Return [X, Y] of the center of cell containing provided text 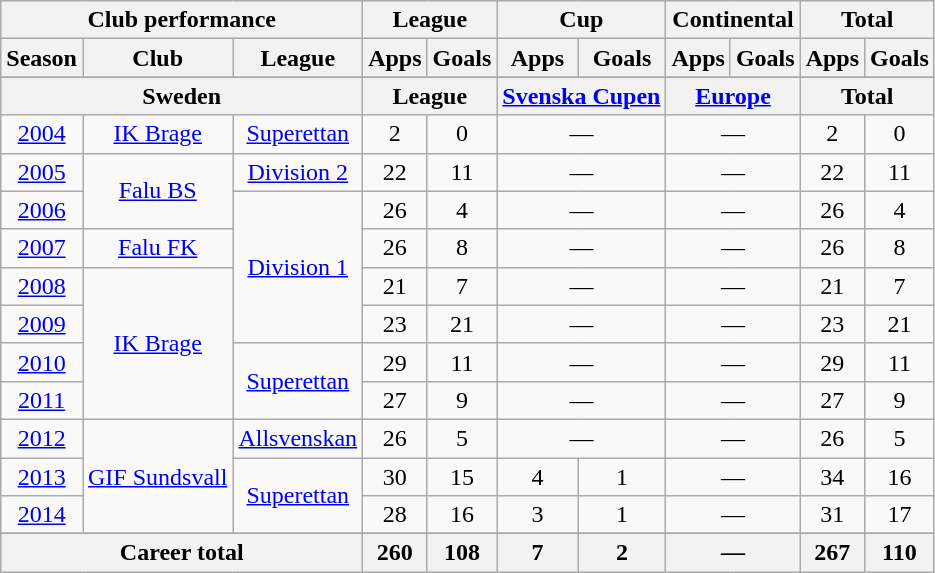
2014 [42, 515]
2010 [42, 362]
2005 [42, 172]
2008 [42, 286]
Europe [733, 96]
15 [462, 477]
Sweden [182, 96]
2004 [42, 134]
2013 [42, 477]
2009 [42, 324]
Cup [582, 20]
34 [832, 477]
Season [42, 58]
Division 2 [298, 172]
Falu FK [157, 248]
Career total [182, 553]
110 [900, 553]
Continental [733, 20]
Svenska Cupen [582, 96]
17 [900, 515]
267 [832, 553]
Allsvenskan [298, 438]
GIF Sundsvall [157, 476]
Club performance [182, 20]
31 [832, 515]
108 [462, 553]
2007 [42, 248]
2006 [42, 210]
Club [157, 58]
Falu BS [157, 191]
30 [395, 477]
2011 [42, 400]
28 [395, 515]
2012 [42, 438]
3 [538, 515]
Division 1 [298, 267]
260 [395, 553]
